Extract the (X, Y) coordinate from the center of the cell holding the provided text.  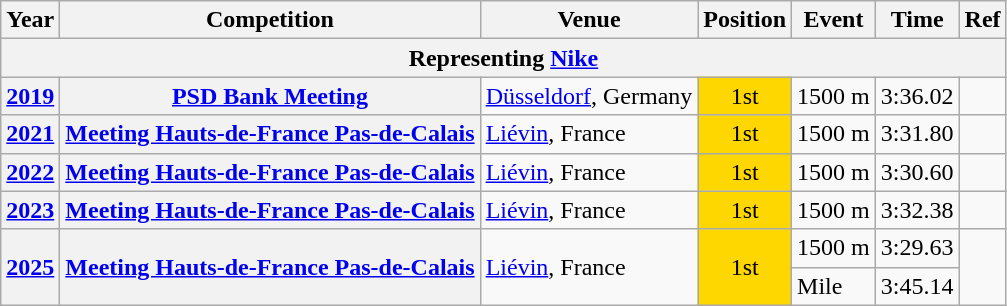
3:29.63 (917, 248)
Mile (834, 286)
Time (917, 20)
Position (745, 20)
3:31.80 (917, 134)
Competition (270, 20)
2022 (30, 172)
Event (834, 20)
Venue (589, 20)
Representing Nike (504, 58)
2019 (30, 96)
3:32.38 (917, 210)
3:45.14 (917, 286)
Ref (982, 20)
Düsseldorf, Germany (589, 96)
PSD Bank Meeting (270, 96)
2025 (30, 267)
3:36.02 (917, 96)
2021 (30, 134)
Year (30, 20)
2023 (30, 210)
3:30.60 (917, 172)
